Determine the (x, y) coordinate at the center of the cell enclosing the given text.  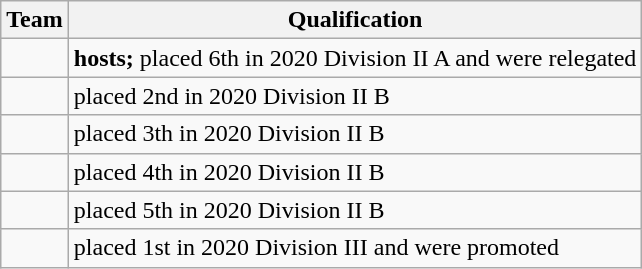
placed 3th in 2020 Division II B (355, 134)
Qualification (355, 20)
placed 2nd in 2020 Division II B (355, 96)
Team (35, 20)
placed 4th in 2020 Division II B (355, 172)
placed 5th in 2020 Division II B (355, 210)
hosts; placed 6th in 2020 Division II A and were relegated (355, 58)
placed 1st in 2020 Division III and were promoted (355, 248)
